Identify which cell holds the provided text, then report its [x, y] central coordinate. 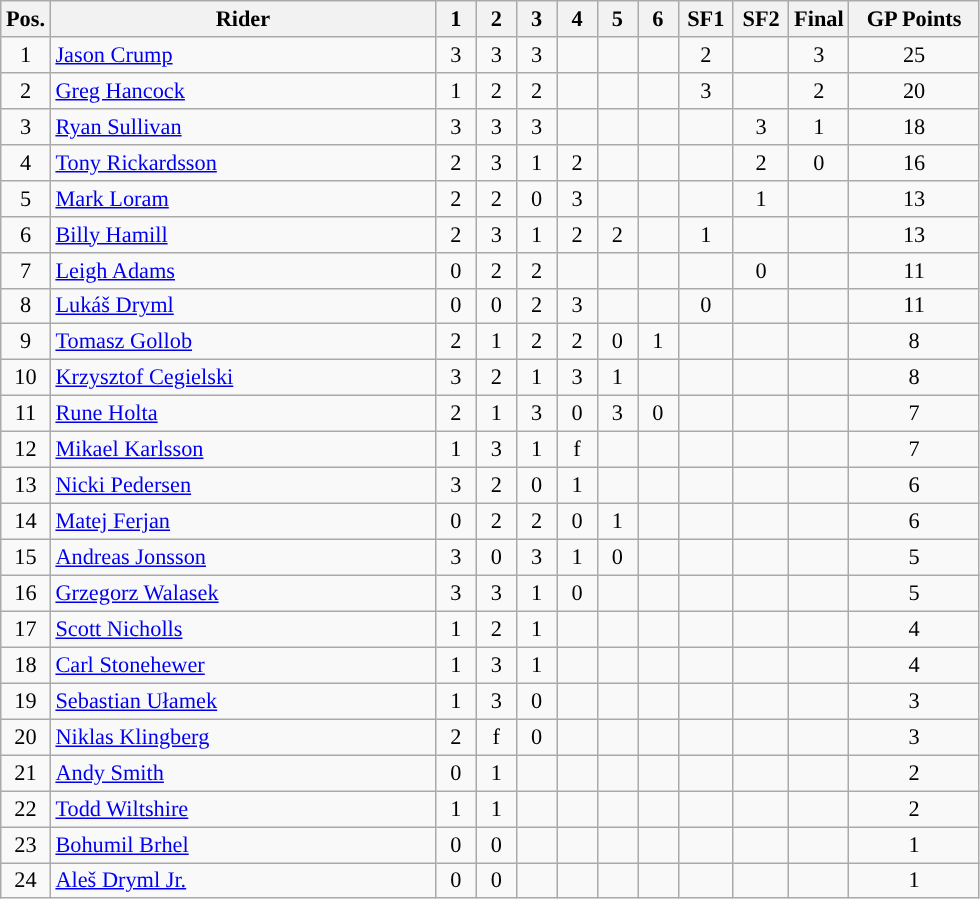
Rider [242, 19]
SF2 [760, 19]
Aleš Dryml Jr. [242, 880]
Mark Loram [242, 198]
Niklas Klingberg [242, 737]
24 [26, 880]
Tomasz Gollob [242, 342]
Carl Stonehewer [242, 665]
Lukáš Dryml [242, 306]
17 [26, 629]
Todd Wiltshire [242, 809]
23 [26, 844]
Nicki Pedersen [242, 485]
22 [26, 809]
Tony Rickardsson [242, 162]
Leigh Adams [242, 270]
Andy Smith [242, 773]
Greg Hancock [242, 90]
Rune Holta [242, 414]
21 [26, 773]
Final [819, 19]
25 [914, 55]
Sebastian Ułamek [242, 701]
SF1 [706, 19]
Grzegorz Walasek [242, 593]
Matej Ferjan [242, 521]
12 [26, 450]
15 [26, 557]
10 [26, 378]
14 [26, 521]
Scott Nicholls [242, 629]
Billy Hamill [242, 234]
GP Points [914, 19]
Mikael Karlsson [242, 450]
Krzysztof Cegielski [242, 378]
19 [26, 701]
Bohumil Brhel [242, 844]
Andreas Jonsson [242, 557]
Ryan Sullivan [242, 126]
Jason Crump [242, 55]
Pos. [26, 19]
9 [26, 342]
